Extract the (x, y) coordinate from the center of the cell holding the provided text.  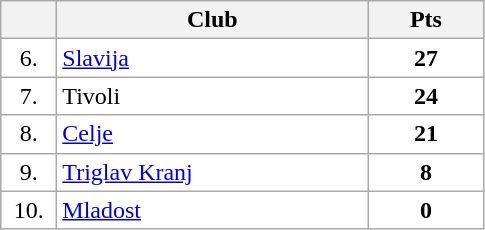
Mladost (212, 210)
0 (426, 210)
8. (29, 134)
21 (426, 134)
Slavija (212, 58)
Club (212, 20)
24 (426, 96)
8 (426, 172)
6. (29, 58)
10. (29, 210)
27 (426, 58)
Pts (426, 20)
7. (29, 96)
Triglav Kranj (212, 172)
Celje (212, 134)
Tivoli (212, 96)
9. (29, 172)
